Return [X, Y] of the center of cell containing provided text 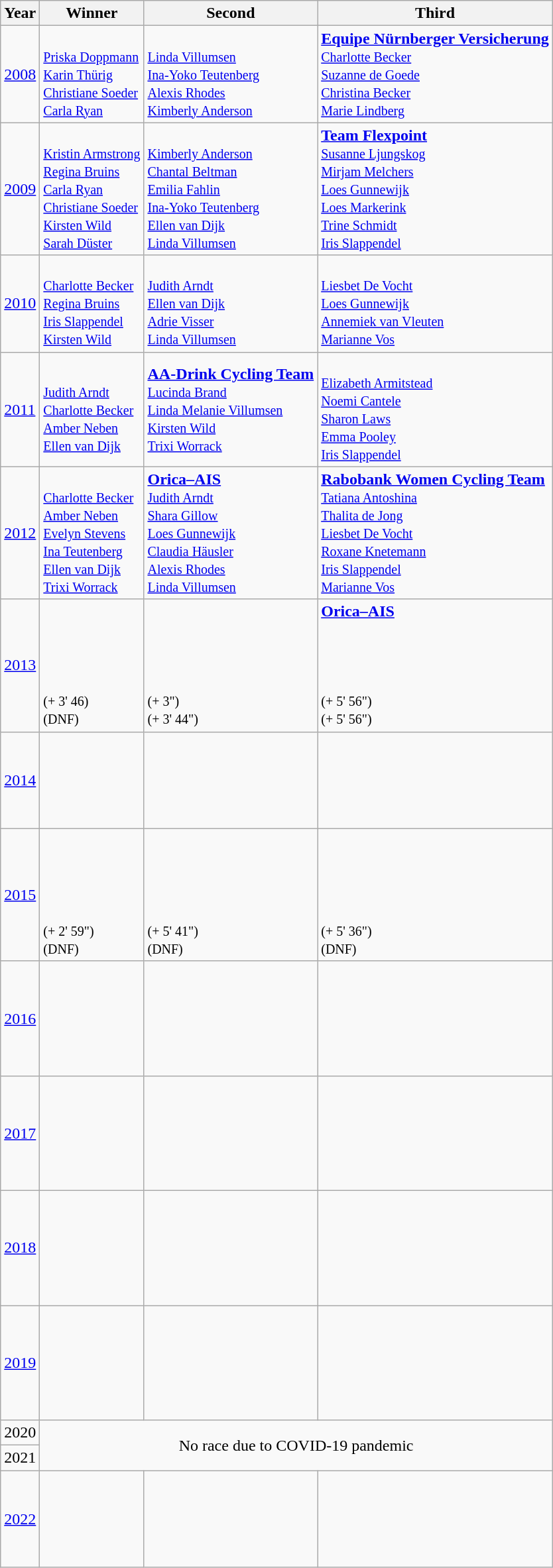
Kristin Armstrong Regina Bruins Carla Ryan Christiane Soeder Kirsten WildSarah Düster [92, 189]
Rabobank Women Cycling TeamTatiana AntoshinaThalita de JongLiesbet De VochtRoxane KnetemannIris SlappendelMarianne Vos [435, 533]
Charlotte Becker Regina Bruins Iris Slappendel Kirsten Wild [92, 304]
(+ 3") (+ 3' 44") [231, 665]
Team FlexpointSusanne Ljungskog Mirjam Melchers Loes GunnewijkLoes Markerink Trine SchmidtIris Slappendel [435, 189]
2012 [20, 533]
Liesbet De Vocht Loes Gunnewijk Annemiek van Vleuten Marianne Vos [435, 304]
Charlotte BeckerAmber NebenEvelyn StevensIna TeutenbergEllen van DijkTrixi Worrack [92, 533]
2019 [20, 1363]
Equipe Nürnberger VersicherungCharlotte Becker Suzanne de GoedeChristina Becker Marie Lindberg [435, 74]
2015 [20, 895]
Judith Arndt Charlotte Becker Amber Neben Ellen van Dijk [92, 410]
(+ 5' 36") (DNF) [435, 895]
Priska Doppmann Karin Thürig Christiane Soeder Carla Ryan [92, 74]
2022 [20, 1519]
Linda Villumsen Ina-Yoko Teutenberg Alexis Rhodes Kimberly Anderson [231, 74]
Orica–AISJudith ArndtShara GillowLoes GunnewijkClaudia HäuslerAlexis RhodesLinda Villumsen [231, 533]
No race due to COVID-19 pandemic [296, 1445]
2009 [20, 189]
2010 [20, 304]
2017 [20, 1133]
AA-Drink Cycling TeamLucinda Brand Linda Melanie Villumsen Kirsten Wild Trixi Worrack [231, 410]
2018 [20, 1247]
(+ 3' 46) (DNF) [92, 665]
2014 [20, 780]
2021 [20, 1458]
(+ 5' 41") (DNF) [231, 895]
2016 [20, 1018]
Judith Arndt Ellen van Dijk Adrie Visser Linda Villumsen [231, 304]
Kimberly Anderson Chantal Beltman Emilia Fahlin Ina-Yoko Teutenberg Ellen van Dijk Linda Villumsen [231, 189]
2008 [20, 74]
2020 [20, 1433]
Orica–AIS (+ 5' 56") (+ 5' 56") [435, 665]
2013 [20, 665]
2011 [20, 410]
Winner [92, 13]
(+ 2' 59") (DNF) [92, 895]
Third [435, 13]
Second [231, 13]
Year [20, 13]
Elizabeth Armitstead Noemi Cantele Sharon Laws Emma Pooley Iris Slappendel [435, 410]
